Detect which cell encompasses the target text, then output its (x, y) center coordinate. 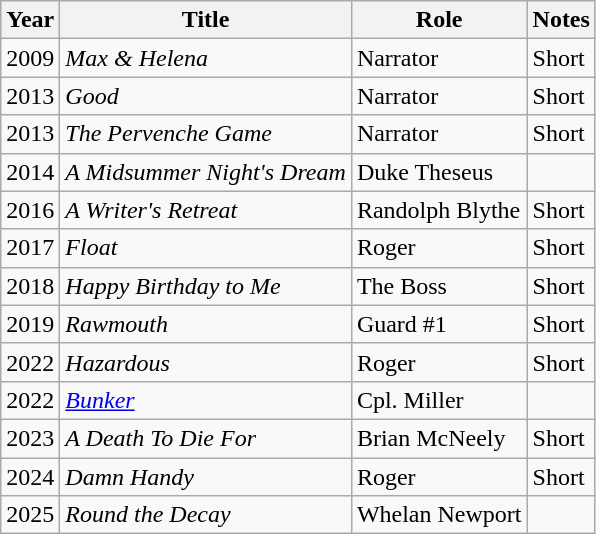
Cpl. Miller (439, 400)
A Death To Die For (206, 438)
Randolph Blythe (439, 210)
2016 (30, 210)
Damn Handy (206, 477)
2024 (30, 477)
2009 (30, 58)
Role (439, 20)
The Boss (439, 286)
A Midsummer Night's Dream (206, 172)
2023 (30, 438)
Happy Birthday to Me (206, 286)
Bunker (206, 400)
Whelan Newport (439, 515)
2018 (30, 286)
Guard #1 (439, 324)
A Writer's Retreat (206, 210)
2019 (30, 324)
Duke Theseus (439, 172)
Good (206, 96)
Float (206, 248)
Notes (561, 20)
Round the Decay (206, 515)
Brian McNeely (439, 438)
2014 (30, 172)
Hazardous (206, 362)
2017 (30, 248)
Rawmouth (206, 324)
The Pervenche Game (206, 134)
Title (206, 20)
2025 (30, 515)
Year (30, 20)
Max & Helena (206, 58)
